Output the (X, Y) coordinate of the center of the cell containing the given text.  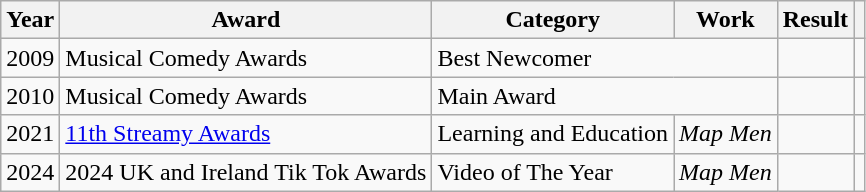
Result (815, 20)
Work (726, 20)
11th Streamy Awards (246, 134)
2024 UK and Ireland Tik Tok Awards (246, 172)
2009 (30, 58)
Award (246, 20)
Main Award (604, 96)
2010 (30, 96)
Video of The Year (553, 172)
Year (30, 20)
2021 (30, 134)
2024 (30, 172)
Best Newcomer (604, 58)
Category (553, 20)
Learning and Education (553, 134)
